Output the [X, Y] coordinate of the center of the cell containing the given text.  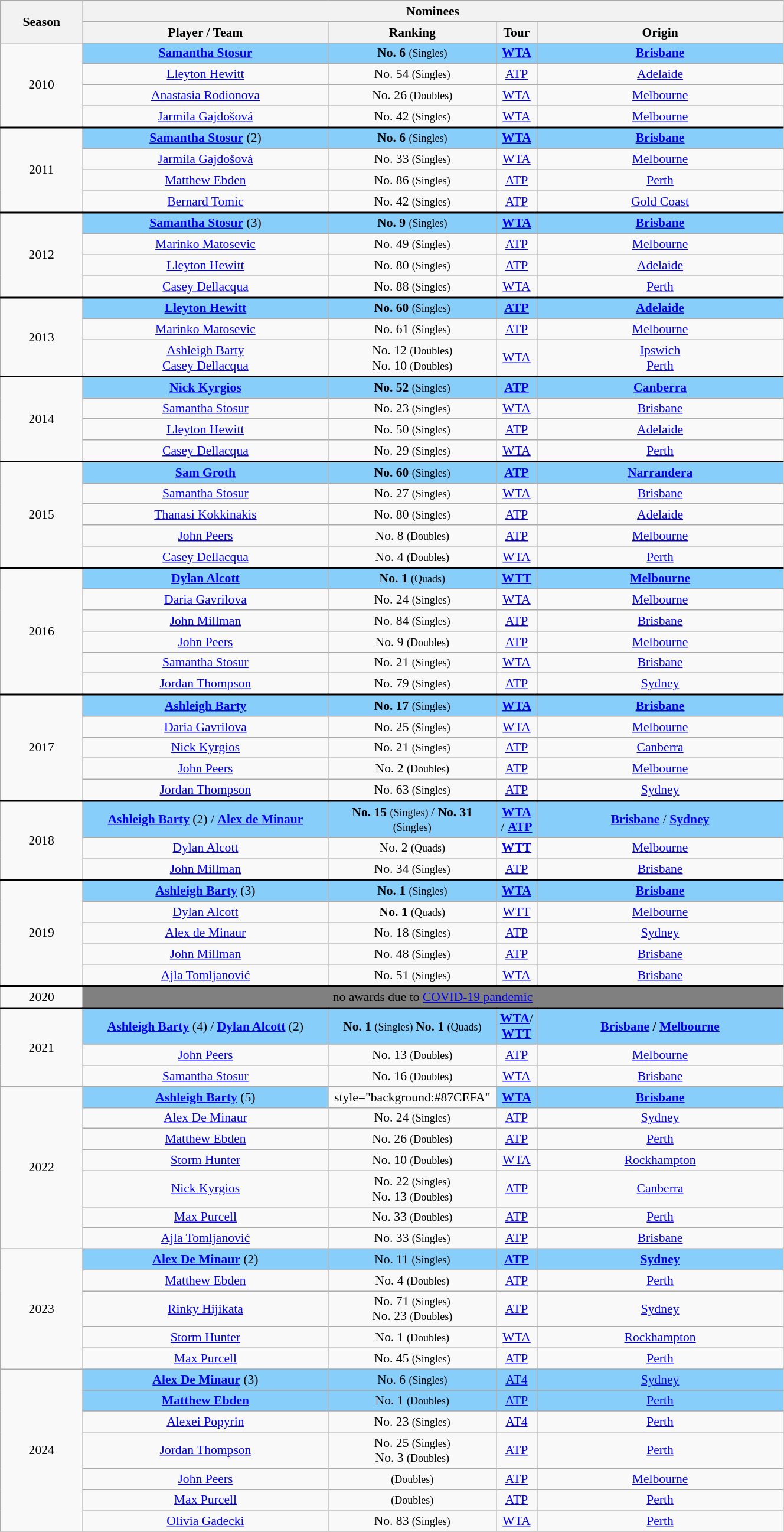
No. 9 (Doubles) [412, 642]
No. 2 (Quads) [412, 848]
No. 48 (Singles) [412, 954]
Alex De Minaur [205, 1118]
Alex De Minaur (3) [205, 1380]
No. 51 (Singles) [412, 975]
Ashleigh Barty (5) [205, 1097]
Ashleigh Barty (2) / Alex de Minaur [205, 819]
Ashleigh Barty [205, 705]
No. 1 (Singles) No. 1 (Quads) [412, 1026]
No. 27 (Singles) [412, 494]
No. 71 (Singles) No. 23 (Doubles) [412, 1309]
No. 79 (Singles) [412, 684]
No. 29 (Singles) [412, 451]
Origin [660, 32]
WTA/ WTT [516, 1026]
Tour [516, 32]
style="background:#87CEFA" [412, 1097]
No. 63 (Singles) [412, 790]
Alexei Popyrin [205, 1422]
No. 52 (Singles) [412, 387]
Brisbane / Sydney [660, 819]
Sam Groth [205, 472]
No. 10 (Doubles) [412, 1161]
No. 50 (Singles) [412, 430]
No. 9 (Singles) [412, 223]
No. 49 (Singles) [412, 245]
2015 [41, 515]
No. 25 (Singles) No. 3 (Doubles) [412, 1450]
No. 84 (Singles) [412, 621]
No. 13 (Doubles) [412, 1055]
No. 16 (Doubles) [412, 1076]
IpswichPerth [660, 358]
Ashleigh Barty (3) [205, 891]
No. 54 (Singles) [412, 74]
Nominees [433, 11]
Ashleigh Barty (4) / Dylan Alcott (2) [205, 1026]
Alex de Minaur [205, 933]
no awards due to COVID-19 pandemic [433, 997]
No. 45 (Singles) [412, 1359]
2010 [41, 85]
WTA / ATP [516, 819]
Samantha Stosur (2) [205, 138]
No. 34 (Singles) [412, 869]
Narrandera [660, 472]
Player / Team [205, 32]
No. 83 (Singles) [412, 1521]
No. 8 (Doubles) [412, 536]
No. 86 (Singles) [412, 181]
Ashleigh Barty Casey Dellacqua [205, 358]
2017 [41, 748]
Brisbane / Melbourne [660, 1026]
No. 33 (Doubles) [412, 1217]
No. 2 (Doubles) [412, 769]
Thanasi Kokkinakis [205, 515]
2019 [41, 933]
2018 [41, 840]
Ranking [412, 32]
Season [41, 21]
No. 1 (Singles) [412, 891]
2016 [41, 631]
No. 18 (Singles) [412, 933]
2011 [41, 170]
No. 88 (Singles) [412, 286]
Alex De Minaur (2) [205, 1260]
2020 [41, 997]
Gold Coast [660, 201]
No. 61 (Singles) [412, 330]
No. 17 (Singles) [412, 705]
Bernard Tomic [205, 201]
No. 12 (Doubles) No. 10 (Doubles) [412, 358]
No. 11 (Singles) [412, 1260]
Anastasia Rodionova [205, 96]
Samantha Stosur (3) [205, 223]
Rinky Hijikata [205, 1309]
No. 25 (Singles) [412, 727]
No. 22 (Singles) No. 13 (Doubles) [412, 1188]
2023 [41, 1309]
2013 [41, 337]
2022 [41, 1168]
2014 [41, 419]
2024 [41, 1450]
Olivia Gadecki [205, 1521]
No. 15 (Singles) / No. 31 (Singles) [412, 819]
2012 [41, 255]
2021 [41, 1048]
